Locate the cell with the specified text and output its [x, y] center coordinate. 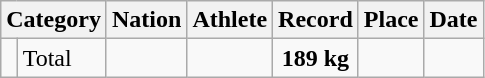
Athlete [230, 20]
189 kg [316, 58]
Record [316, 20]
Date [454, 20]
Place [391, 20]
Total [62, 58]
Nation [146, 20]
Category [54, 20]
